Search for the cell housing the specified text and yield its [x, y] center coordinate. 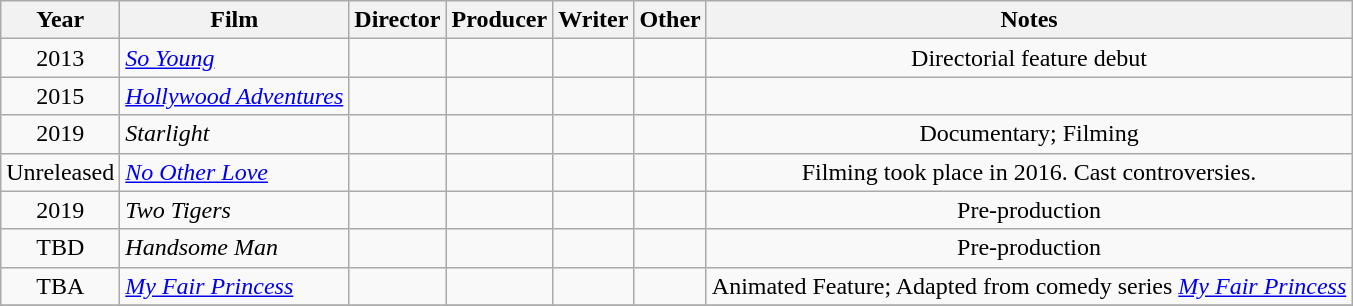
TBD [60, 248]
Producer [500, 20]
Documentary; Filming [1029, 134]
So Young [234, 58]
Handsome Man [234, 248]
TBA [60, 286]
Hollywood Adventures [234, 96]
Starlight [234, 134]
2015 [60, 96]
Director [398, 20]
My Fair Princess [234, 286]
Unreleased [60, 172]
Notes [1029, 20]
No Other Love [234, 172]
Writer [594, 20]
Two Tigers [234, 210]
Film [234, 20]
2013 [60, 58]
Directorial feature debut [1029, 58]
Year [60, 20]
Filming took place in 2016. Cast controversies. [1029, 172]
Animated Feature; Adapted from comedy series My Fair Princess [1029, 286]
Other [670, 20]
